Provide the [x, y] coordinate of the cell's center where the given text is located.  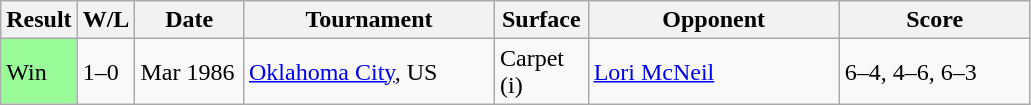
6–4, 4–6, 6–3 [934, 72]
Mar 1986 [190, 72]
Carpet (i) [542, 72]
Tournament [368, 20]
Win [39, 72]
W/L [106, 20]
Result [39, 20]
Date [190, 20]
Lori McNeil [714, 72]
Score [934, 20]
Opponent [714, 20]
Oklahoma City, US [368, 72]
Surface [542, 20]
1–0 [106, 72]
